Determine the (X, Y) coordinate at the center of the cell enclosing the given text.  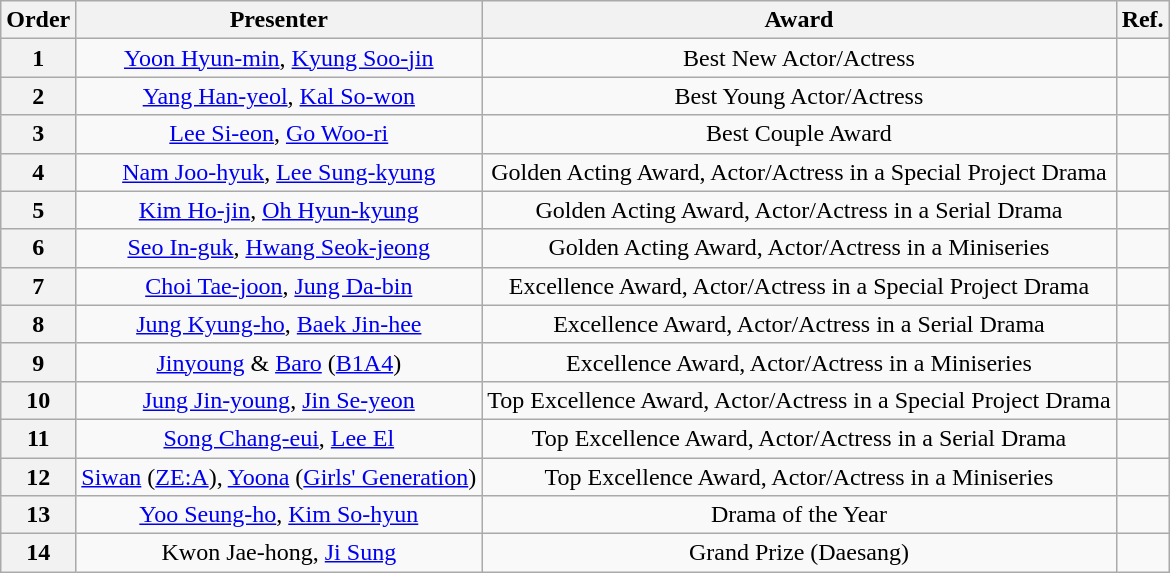
Kwon Jae-hong, Ji Sung (279, 553)
Jinyoung & Baro (B1A4) (279, 362)
Grand Prize (Daesang) (799, 553)
3 (38, 134)
Excellence Award, Actor/Actress in a Serial Drama (799, 324)
14 (38, 553)
Yoon Hyun-min, Kyung Soo-jin (279, 58)
Top Excellence Award, Actor/Actress in a Serial Drama (799, 438)
6 (38, 248)
Top Excellence Award, Actor/Actress in a Special Project Drama (799, 400)
Siwan (ZE:A), Yoona (Girls' Generation) (279, 477)
Award (799, 20)
9 (38, 362)
Song Chang-eui, Lee El (279, 438)
Lee Si-eon, Go Woo-ri (279, 134)
1 (38, 58)
7 (38, 286)
Golden Acting Award, Actor/Actress in a Miniseries (799, 248)
Yang Han-yeol, Kal So-won (279, 96)
13 (38, 515)
Yoo Seung-ho, Kim So-hyun (279, 515)
Presenter (279, 20)
2 (38, 96)
Order (38, 20)
Excellence Award, Actor/Actress in a Special Project Drama (799, 286)
Best New Actor/Actress (799, 58)
Jung Kyung-ho, Baek Jin-hee (279, 324)
Top Excellence Award, Actor/Actress in a Miniseries (799, 477)
Kim Ho-jin, Oh Hyun-kyung (279, 210)
Choi Tae-joon, Jung Da-bin (279, 286)
Jung Jin-young, Jin Se-yeon (279, 400)
Ref. (1142, 20)
12 (38, 477)
5 (38, 210)
Seo In-guk, Hwang Seok-jeong (279, 248)
4 (38, 172)
Golden Acting Award, Actor/Actress in a Serial Drama (799, 210)
Excellence Award, Actor/Actress in a Miniseries (799, 362)
Nam Joo-hyuk, Lee Sung-kyung (279, 172)
10 (38, 400)
Drama of the Year (799, 515)
Best Couple Award (799, 134)
8 (38, 324)
11 (38, 438)
Best Young Actor/Actress (799, 96)
Golden Acting Award, Actor/Actress in a Special Project Drama (799, 172)
